Identify which cell holds the provided text, then report its [X, Y] central coordinate. 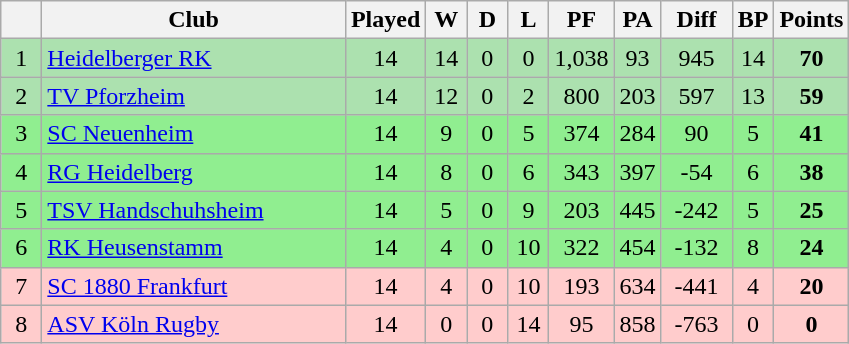
454 [638, 248]
SC 1880 Frankfurt [194, 286]
RK Heusenstamm [194, 248]
1 [22, 58]
1,038 [582, 58]
-441 [696, 286]
Club [194, 20]
445 [638, 210]
284 [638, 134]
13 [753, 96]
7 [22, 286]
SC Neuenheim [194, 134]
12 [446, 96]
70 [812, 58]
TSV Handschuhsheim [194, 210]
59 [812, 96]
RG Heidelberg [194, 172]
800 [582, 96]
-54 [696, 172]
41 [812, 134]
ASV Köln Rugby [194, 324]
TV Pforzheim [194, 96]
-132 [696, 248]
634 [638, 286]
945 [696, 58]
90 [696, 134]
93 [638, 58]
3 [22, 134]
858 [638, 324]
Heidelberger RK [194, 58]
W [446, 20]
L [528, 20]
193 [582, 286]
25 [812, 210]
374 [582, 134]
PA [638, 20]
-242 [696, 210]
PF [582, 20]
24 [812, 248]
38 [812, 172]
-763 [696, 324]
Diff [696, 20]
BP [753, 20]
343 [582, 172]
397 [638, 172]
Played [385, 20]
20 [812, 286]
D [488, 20]
322 [582, 248]
597 [696, 96]
95 [582, 324]
Points [812, 20]
